Identify which cell holds the provided text, then report its [x, y] central coordinate. 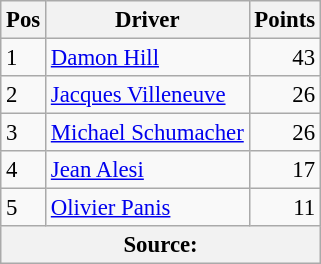
2 [24, 95]
17 [284, 170]
Source: [161, 245]
Driver [148, 20]
Jean Alesi [148, 170]
5 [24, 208]
3 [24, 133]
Olivier Panis [148, 208]
Damon Hill [148, 58]
Jacques Villeneuve [148, 95]
11 [284, 208]
43 [284, 58]
Points [284, 20]
Michael Schumacher [148, 133]
Pos [24, 20]
1 [24, 58]
4 [24, 170]
